Scan for the cell matching the given text and deliver its (X, Y) coordinate at center. 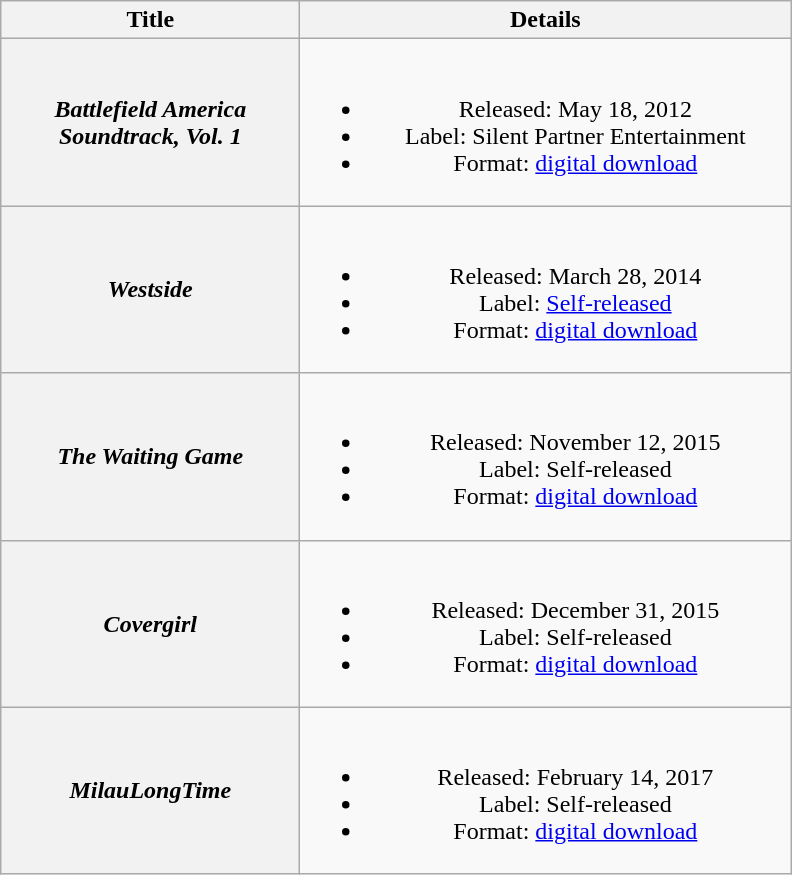
Released: March 28, 2014Label: Self-releasedFormat: digital download (546, 290)
Released: November 12, 2015Label: Self-releasedFormat: digital download (546, 456)
Details (546, 20)
Released: December 31, 2015Label: Self-releasedFormat: digital download (546, 624)
The Waiting Game (150, 456)
Covergirl (150, 624)
MilauLongTime (150, 790)
Westside (150, 290)
Title (150, 20)
Released: February 14, 2017Label: Self-releasedFormat: digital download (546, 790)
Battlefield America Soundtrack, Vol. 1 (150, 122)
Released: May 18, 2012Label: Silent Partner EntertainmentFormat: digital download (546, 122)
